Detect which cell encompasses the target text, then output its [X, Y] center coordinate. 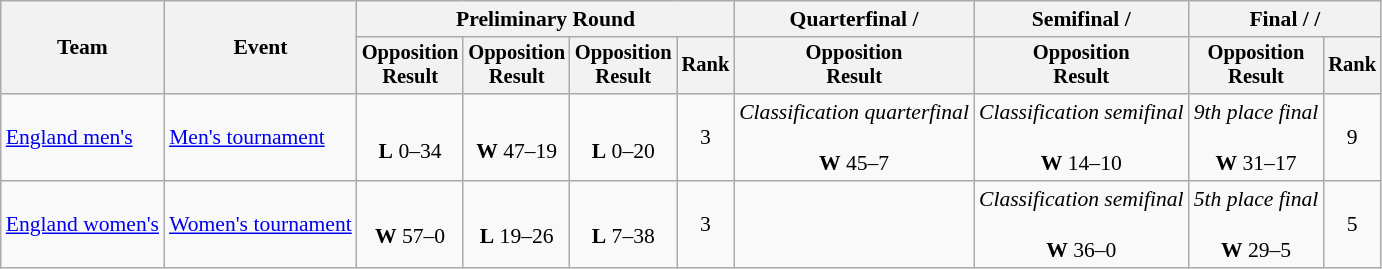
Classification semifinalW 14–10 [1082, 138]
L 19–26 [516, 224]
Women's tournament [260, 224]
Event [260, 48]
W 47–19 [516, 138]
England women's [82, 224]
5th place finalW 29–5 [1256, 224]
England men's [82, 138]
Men's tournament [260, 138]
L 7–38 [624, 224]
Classification quarterfinalW 45–7 [854, 138]
9 [1352, 138]
Preliminary Round [546, 19]
Classification semifinalW 36–0 [1082, 224]
Quarterfinal / [854, 19]
L 0–20 [624, 138]
W 57–0 [410, 224]
Final / / [1285, 19]
Team [82, 48]
5 [1352, 224]
L 0–34 [410, 138]
Semifinal / [1082, 19]
9th place finalW 31–17 [1256, 138]
